Return (x, y) of the center of cell containing provided text 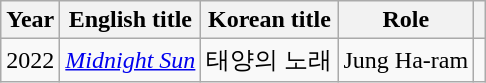
Korean title (270, 20)
English title (130, 20)
태양의 노래 (270, 60)
2022 (30, 60)
Role (406, 20)
Year (30, 20)
Midnight Sun (130, 60)
Jung Ha-ram (406, 60)
